Search for the cell housing the specified text and yield its (x, y) center coordinate. 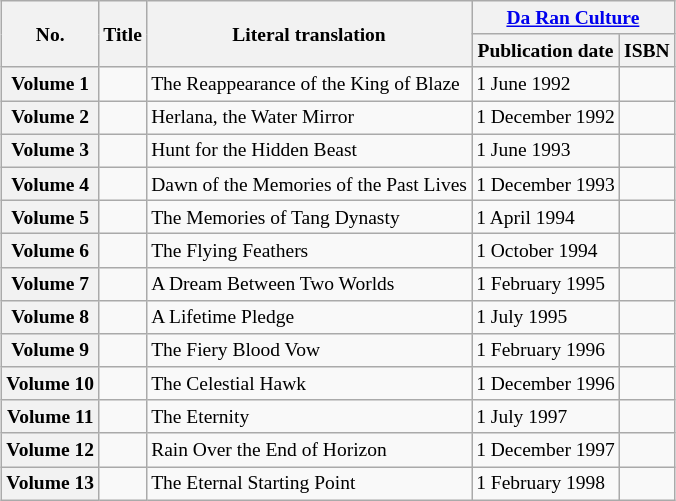
1 December 1992 (546, 118)
Volume 4 (50, 184)
1 July 1997 (546, 416)
Literal translation (310, 34)
Volume 13 (50, 484)
Volume 2 (50, 118)
Volume 5 (50, 216)
1 June 1992 (546, 84)
The Eternity (310, 416)
Volume 12 (50, 450)
Da Ran Culture (574, 18)
The Flying Feathers (310, 250)
Title (123, 34)
1 December 1997 (546, 450)
Volume 7 (50, 284)
1 June 1993 (546, 150)
No. (50, 34)
1 December 1993 (546, 184)
The Reappearance of the King of Blaze (310, 84)
1 February 1998 (546, 484)
Dawn of the Memories of the Past Lives (310, 184)
ISBN (646, 50)
Rain Over the End of Horizon (310, 450)
Volume 3 (50, 150)
1 February 1996 (546, 350)
Volume 1 (50, 84)
A Dream Between Two Worlds (310, 284)
The Celestial Hawk (310, 384)
Volume 8 (50, 316)
Herlana, the Water Mirror (310, 118)
The Memories of Tang Dynasty (310, 216)
1 December 1996 (546, 384)
Volume 9 (50, 350)
Hunt for the Hidden Beast (310, 150)
1 February 1995 (546, 284)
Volume 10 (50, 384)
Volume 6 (50, 250)
Publication date (546, 50)
1 July 1995 (546, 316)
A Lifetime Pledge (310, 316)
The Fiery Blood Vow (310, 350)
1 October 1994 (546, 250)
The Eternal Starting Point (310, 484)
Volume 11 (50, 416)
1 April 1994 (546, 216)
